Identify which cell holds the provided text, then report its [X, Y] central coordinate. 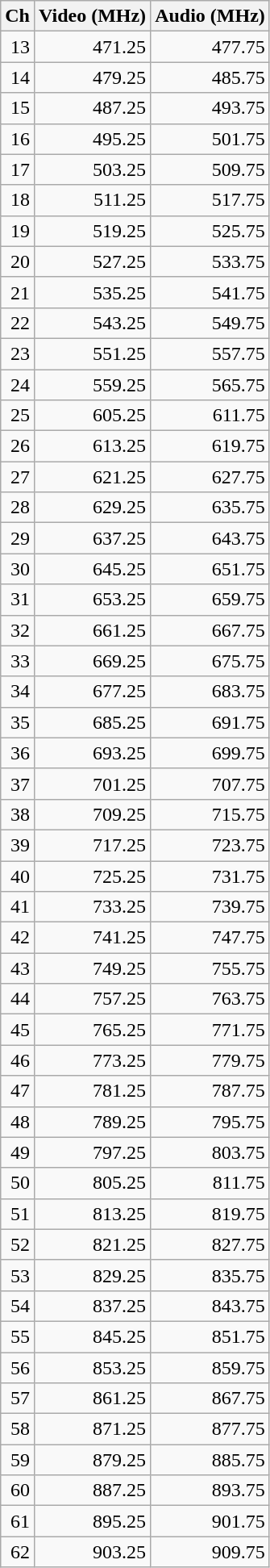
15 [18, 108]
487.25 [92, 108]
605.25 [92, 416]
765.25 [92, 1030]
879.25 [92, 1460]
645.25 [92, 569]
653.25 [92, 600]
Video (MHz) [92, 16]
56 [18, 1368]
26 [18, 446]
21 [18, 292]
Ch [18, 16]
13 [18, 47]
867.75 [210, 1399]
877.75 [210, 1429]
28 [18, 508]
613.25 [92, 446]
677.25 [92, 692]
811.75 [210, 1183]
845.25 [92, 1336]
27 [18, 477]
619.75 [210, 446]
821.25 [92, 1244]
Audio (MHz) [210, 16]
819.75 [210, 1214]
901.75 [210, 1521]
501.75 [210, 139]
18 [18, 200]
519.25 [92, 231]
533.75 [210, 261]
62 [18, 1552]
557.75 [210, 353]
32 [18, 630]
683.75 [210, 692]
755.75 [210, 968]
675.75 [210, 661]
757.25 [92, 999]
43 [18, 968]
903.25 [92, 1552]
59 [18, 1460]
16 [18, 139]
829.25 [92, 1275]
31 [18, 600]
477.75 [210, 47]
813.25 [92, 1214]
803.75 [210, 1152]
715.75 [210, 814]
871.25 [92, 1429]
535.25 [92, 292]
909.75 [210, 1552]
739.75 [210, 907]
23 [18, 353]
893.75 [210, 1491]
61 [18, 1521]
773.25 [92, 1060]
38 [18, 814]
551.25 [92, 353]
40 [18, 876]
45 [18, 1030]
749.25 [92, 968]
46 [18, 1060]
805.25 [92, 1183]
669.25 [92, 661]
24 [18, 385]
22 [18, 323]
541.75 [210, 292]
643.75 [210, 538]
637.25 [92, 538]
667.75 [210, 630]
795.75 [210, 1122]
527.25 [92, 261]
731.75 [210, 876]
781.25 [92, 1091]
485.75 [210, 77]
42 [18, 938]
693.25 [92, 753]
627.75 [210, 477]
691.75 [210, 722]
559.25 [92, 385]
41 [18, 907]
835.75 [210, 1275]
511.25 [92, 200]
699.75 [210, 753]
36 [18, 753]
471.25 [92, 47]
14 [18, 77]
837.25 [92, 1306]
51 [18, 1214]
709.25 [92, 814]
853.25 [92, 1368]
827.75 [210, 1244]
34 [18, 692]
30 [18, 569]
651.75 [210, 569]
733.25 [92, 907]
789.25 [92, 1122]
717.25 [92, 845]
685.25 [92, 722]
611.75 [210, 416]
851.75 [210, 1336]
525.75 [210, 231]
19 [18, 231]
701.25 [92, 784]
17 [18, 169]
859.75 [210, 1368]
779.75 [210, 1060]
495.25 [92, 139]
629.25 [92, 508]
843.75 [210, 1306]
35 [18, 722]
797.25 [92, 1152]
55 [18, 1336]
895.25 [92, 1521]
53 [18, 1275]
52 [18, 1244]
621.25 [92, 477]
887.25 [92, 1491]
58 [18, 1429]
725.25 [92, 876]
763.75 [210, 999]
503.25 [92, 169]
39 [18, 845]
517.75 [210, 200]
771.75 [210, 1030]
861.25 [92, 1399]
37 [18, 784]
48 [18, 1122]
787.75 [210, 1091]
60 [18, 1491]
565.75 [210, 385]
47 [18, 1091]
29 [18, 538]
49 [18, 1152]
57 [18, 1399]
741.25 [92, 938]
25 [18, 416]
723.75 [210, 845]
635.75 [210, 508]
543.25 [92, 323]
33 [18, 661]
659.75 [210, 600]
661.25 [92, 630]
54 [18, 1306]
509.75 [210, 169]
50 [18, 1183]
44 [18, 999]
747.75 [210, 938]
707.75 [210, 784]
493.75 [210, 108]
20 [18, 261]
885.75 [210, 1460]
479.25 [92, 77]
549.75 [210, 323]
